Determine the [x, y] coordinate at the center of the cell enclosing the given text.  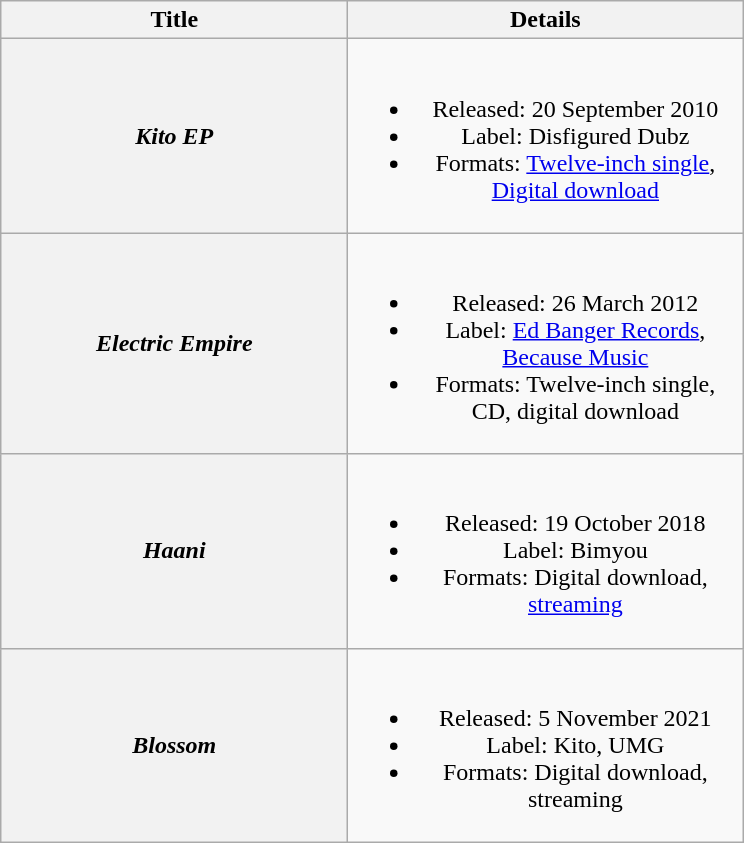
Haani [174, 551]
Released: 5 November 2021Label: Kito, UMGFormats: Digital download, streaming [546, 745]
Released: 26 March 2012Label: Ed Banger Records, Because MusicFormats: Twelve-inch single, CD, digital download [546, 344]
Electric Empire [174, 344]
Blossom [174, 745]
Released: 19 October 2018Label: BimyouFormats: Digital download, streaming [546, 551]
Details [546, 20]
Kito EP [174, 136]
Title [174, 20]
Released: 20 September 2010Label: Disfigured DubzFormats: Twelve-inch single, Digital download [546, 136]
